Scan for the cell matching the given text and deliver its [x, y] coordinate at center. 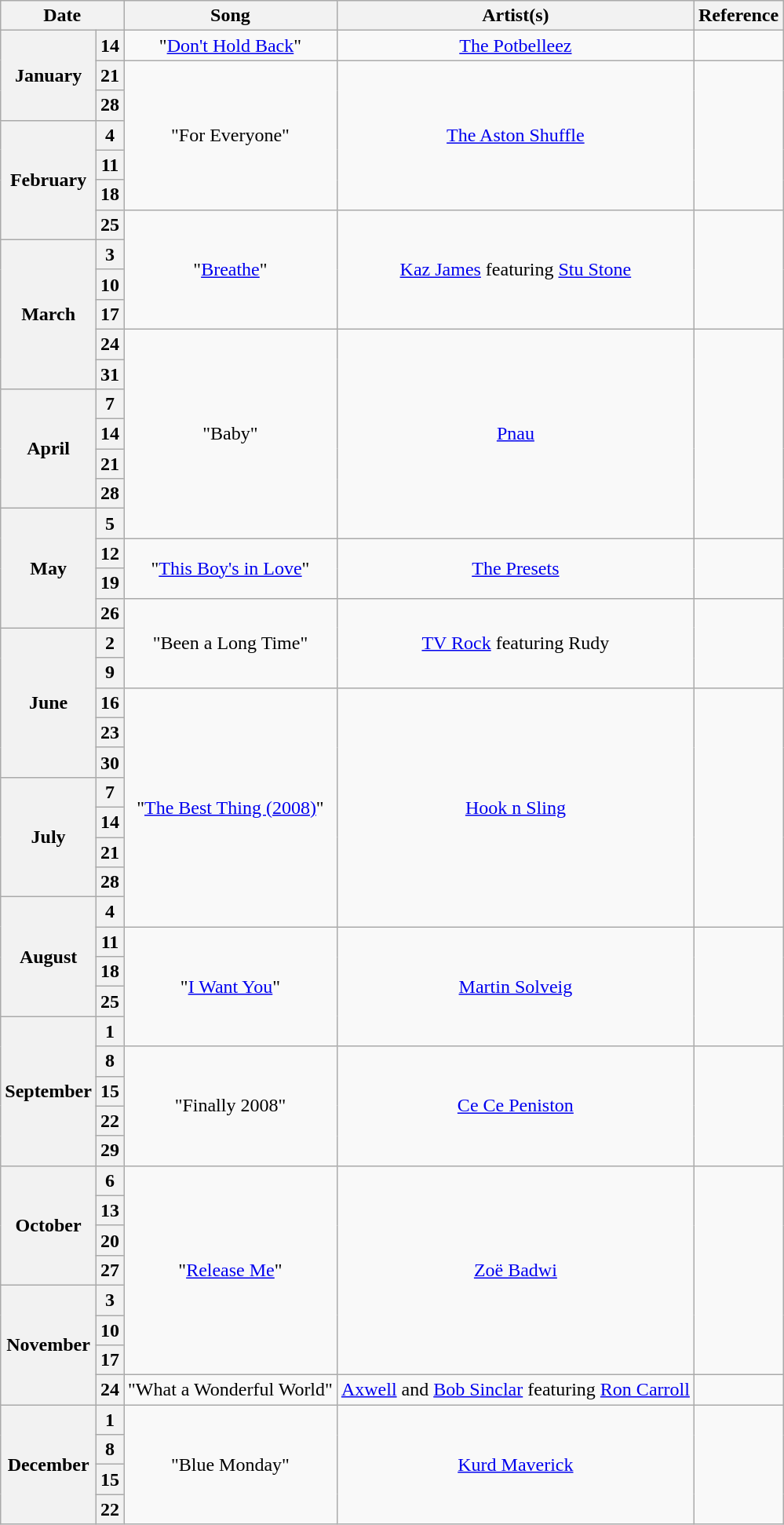
"I Want You" [231, 987]
The Potbelleez [515, 46]
2 [110, 643]
Kurd Maverick [515, 1465]
The Aston Shuffle [515, 135]
Zoë Badwi [515, 1270]
The Presets [515, 568]
13 [110, 1210]
"Baby" [231, 433]
Ce Ce Peniston [515, 1106]
February [49, 180]
"Don't Hold Back" [231, 46]
Axwell and Bob Sinclar featuring Ron Carroll [515, 1390]
May [49, 568]
"What a Wonderful World" [231, 1390]
January [49, 75]
27 [110, 1270]
"This Boy's in Love" [231, 568]
"Finally 2008" [231, 1106]
TV Rock featuring Rudy [515, 643]
19 [110, 583]
20 [110, 1240]
6 [110, 1180]
31 [110, 374]
July [49, 837]
September [49, 1091]
"For Everyone" [231, 135]
26 [110, 613]
"Release Me" [231, 1270]
9 [110, 673]
Pnau [515, 433]
29 [110, 1151]
Martin Solveig [515, 987]
23 [110, 732]
October [49, 1225]
April [49, 449]
"Been a Long Time" [231, 643]
Reference [738, 16]
"The Best Thing (2008)" [231, 807]
December [49, 1465]
Song [231, 16]
"Blue Monday" [231, 1465]
November [49, 1344]
August [49, 957]
March [49, 314]
Date [63, 16]
June [49, 702]
5 [110, 524]
Kaz James featuring Stu Stone [515, 269]
30 [110, 762]
12 [110, 553]
"Breathe" [231, 269]
Hook n Sling [515, 807]
16 [110, 702]
Artist(s) [515, 16]
